Return [X, Y] of the center of cell containing provided text 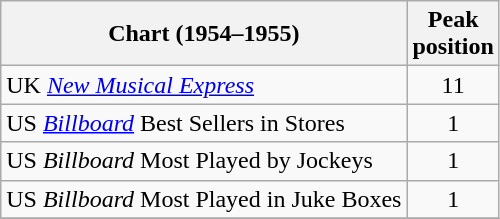
UK New Musical Express [204, 85]
US Billboard Most Played by Jockeys [204, 161]
Peakposition [453, 34]
US Billboard Best Sellers in Stores [204, 123]
11 [453, 85]
Chart (1954–1955) [204, 34]
US Billboard Most Played in Juke Boxes [204, 199]
